For the text-containing cell, return its midpoint in (x, y) coordinate format. 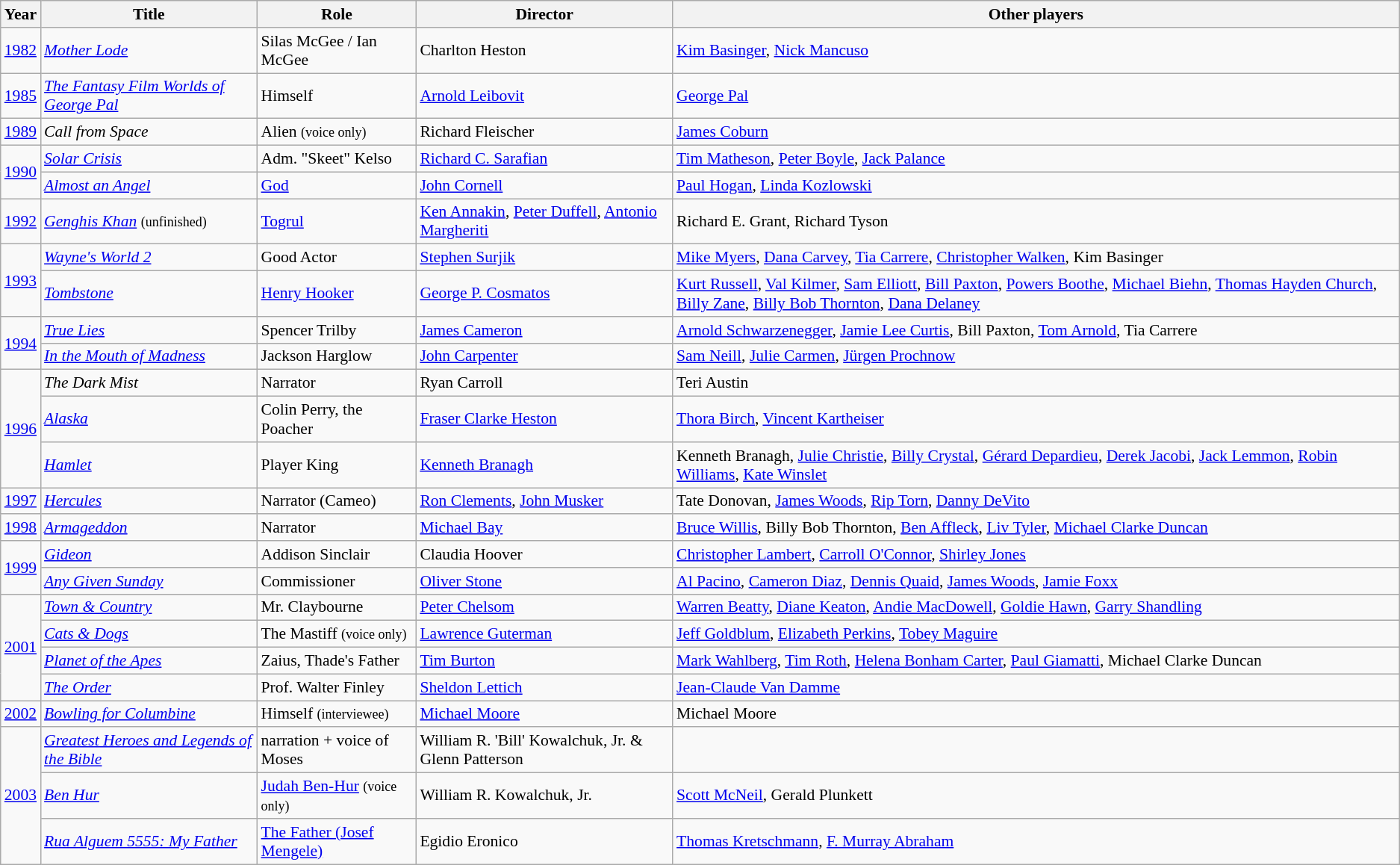
Tombstone (149, 294)
Arnold Schwarzenegger, Jamie Lee Curtis, Bill Paxton, Tom Arnold, Tia Carrere (1036, 330)
Richard E. Grant, Richard Tyson (1036, 221)
Addison Sinclair (337, 554)
Commissioner (337, 581)
Tate Donovan, James Woods, Rip Torn, Danny DeVito (1036, 501)
1992 (21, 221)
Arnold Leibovit (544, 96)
God (337, 185)
Warren Beatty, Diane Keaton, Andie MacDowell, Goldie Hawn, Garry Shandling (1036, 607)
Adm. "Skeet" Kelso (337, 159)
Richard Fleischer (544, 132)
George Pal (1036, 96)
Sheldon Lettich (544, 687)
1989 (21, 132)
Mr. Claybourne (337, 607)
Wayne's World 2 (149, 258)
Richard C. Sarafian (544, 159)
Title (149, 14)
Henry Hooker (337, 294)
Narrator (Cameo) (337, 501)
Kurt Russell, Val Kilmer, Sam Elliott, Bill Paxton, Powers Boothe, Michael Biehn, Thomas Hayden Church, Billy Zane, Billy Bob Thornton, Dana Delaney (1036, 294)
Stephen Surjik (544, 258)
Silas McGee / Ian McGee (337, 51)
Armageddon (149, 528)
Spencer Trilby (337, 330)
Claudia Hoover (544, 554)
Kim Basinger, Nick Mancuso (1036, 51)
Thomas Kretschmann, F. Murray Abraham (1036, 841)
William R. 'Bill' Kowalchuk, Jr. & Glenn Patterson (544, 750)
Judah Ben-Hur (voice only) (337, 796)
John Carpenter (544, 356)
Town & Country (149, 607)
Cats & Dogs (149, 634)
John Cornell (544, 185)
Zaius, Thade's Father (337, 661)
Togrul (337, 221)
Mike Myers, Dana Carvey, Tia Carrere, Christopher Walken, Kim Basinger (1036, 258)
2002 (21, 714)
Prof. Walter Finley (337, 687)
Fraser Clarke Heston (544, 420)
1993 (21, 281)
1998 (21, 528)
Alaska (149, 420)
Egidio Eronico (544, 841)
Oliver Stone (544, 581)
James Coburn (1036, 132)
Year (21, 14)
The Mastiff (voice only) (337, 634)
Thora Birch, Vincent Kartheiser (1036, 420)
Rua Alguem 5555: My Father (149, 841)
James Cameron (544, 330)
Alien (voice only) (337, 132)
2001 (21, 647)
Bowling for Columbine (149, 714)
Gideon (149, 554)
Tim Burton (544, 661)
Ryan Carroll (544, 383)
Jackson Harglow (337, 356)
Hamlet (149, 465)
Jeff Goldblum, Elizabeth Perkins, Tobey Maguire (1036, 634)
Role (337, 14)
Teri Austin (1036, 383)
1999 (21, 568)
1994 (21, 344)
narration + voice of Moses (337, 750)
Bruce Willis, Billy Bob Thornton, Ben Affleck, Liv Tyler, Michael Clarke Duncan (1036, 528)
Colin Perry, the Poacher (337, 420)
Himself (interviewee) (337, 714)
Call from Space (149, 132)
William R. Kowalchuk, Jr. (544, 796)
Michael Bay (544, 528)
Tim Matheson, Peter Boyle, Jack Palance (1036, 159)
Al Pacino, Cameron Diaz, Dennis Quaid, James Woods, Jamie Foxx (1036, 581)
Director (544, 14)
Hercules (149, 501)
Paul Hogan, Linda Kozlowski (1036, 185)
Other players (1036, 14)
Player King (337, 465)
1985 (21, 96)
The Father (Josef Mengele) (337, 841)
Mother Lode (149, 51)
Any Given Sunday (149, 581)
Mark Wahlberg, Tim Roth, Helena Bonham Carter, Paul Giamatti, Michael Clarke Duncan (1036, 661)
1982 (21, 51)
Sam Neill, Julie Carmen, Jürgen Prochnow (1036, 356)
Jean-Claude Van Damme (1036, 687)
Kenneth Branagh, Julie Christie, Billy Crystal, Gérard Depardieu, Derek Jacobi, Jack Lemmon, Robin Williams, Kate Winslet (1036, 465)
Planet of the Apes (149, 661)
Christopher Lambert, Carroll O'Connor, Shirley Jones (1036, 554)
The Fantasy Film Worlds of George Pal (149, 96)
1996 (21, 429)
Kenneth Branagh (544, 465)
Charlton Heston (544, 51)
Lawrence Guterman (544, 634)
True Lies (149, 330)
Genghis Khan (unfinished) (149, 221)
Himself (337, 96)
1990 (21, 172)
Ron Clements, John Musker (544, 501)
Good Actor (337, 258)
Almost an Angel (149, 185)
The Dark Mist (149, 383)
Scott McNeil, Gerald Plunkett (1036, 796)
2003 (21, 796)
George P. Cosmatos (544, 294)
Peter Chelsom (544, 607)
In the Mouth of Madness (149, 356)
The Order (149, 687)
Ken Annakin, Peter Duffell, Antonio Margheriti (544, 221)
Greatest Heroes and Legends of the Bible (149, 750)
1997 (21, 501)
Solar Crisis (149, 159)
Ben Hur (149, 796)
